Find where the given text appears and provide that cell's center as [x, y] coordinate. 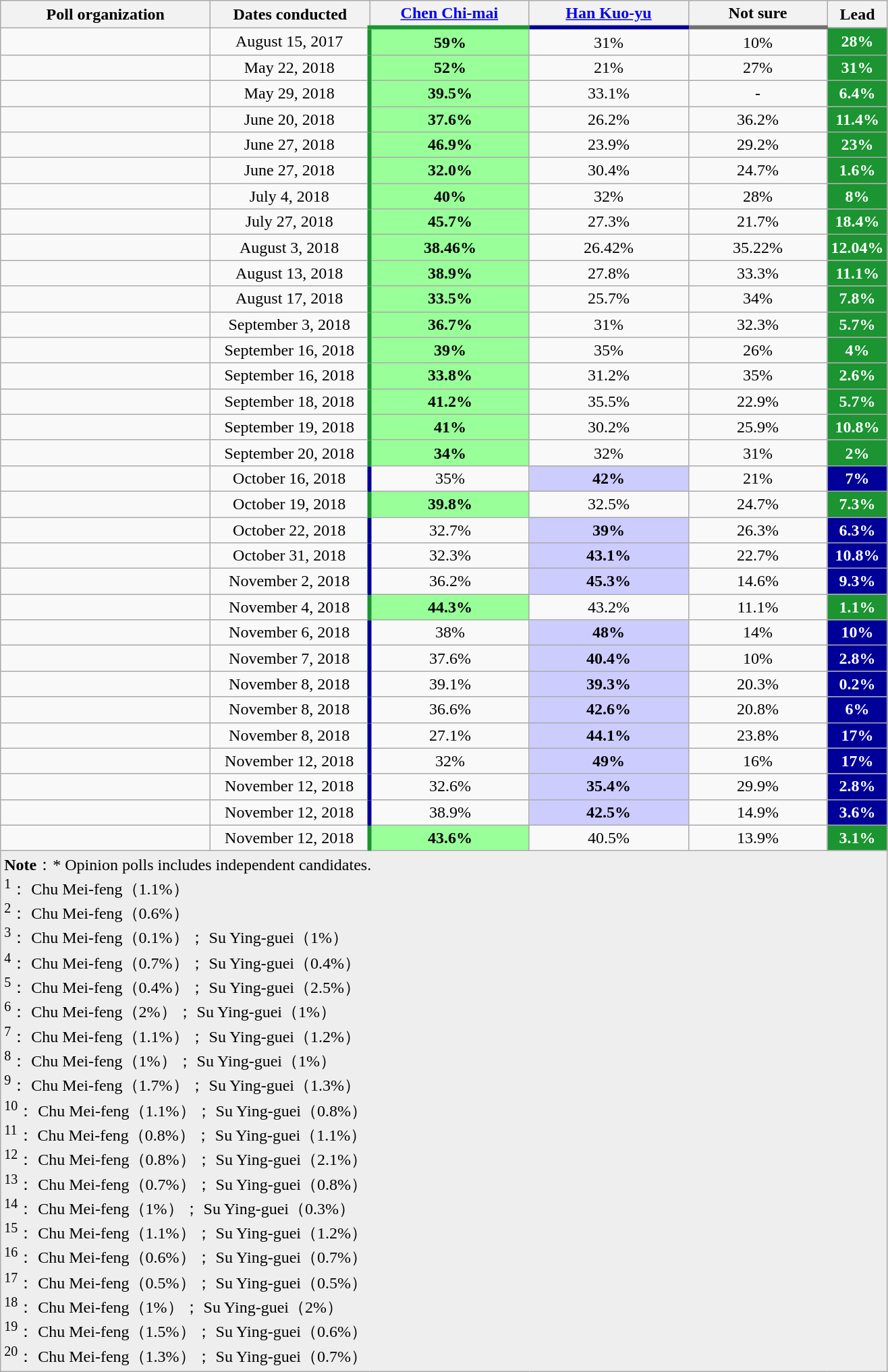
26.42% [609, 248]
32.6% [449, 787]
23.8% [758, 735]
July 4, 2018 [290, 196]
Han Kuo-yu [609, 14]
- [758, 93]
November 6, 2018 [290, 633]
October 31, 2018 [290, 556]
August 3, 2018 [290, 248]
26% [758, 350]
14% [758, 633]
2% [857, 453]
7.8% [857, 299]
September 20, 2018 [290, 453]
7% [857, 478]
22.7% [758, 556]
42.6% [609, 710]
August 13, 2018 [290, 273]
26.3% [758, 530]
1.1% [857, 607]
45.7% [449, 222]
November 2, 2018 [290, 581]
October 22, 2018 [290, 530]
22.9% [758, 401]
26.2% [609, 119]
3.6% [857, 812]
41% [449, 427]
Not sure [758, 14]
33.3% [758, 273]
39.5% [449, 93]
21.7% [758, 222]
6.4% [857, 93]
October 19, 2018 [290, 504]
9.3% [857, 581]
59% [449, 41]
29.2% [758, 145]
November 7, 2018 [290, 658]
13.9% [758, 838]
September 18, 2018 [290, 401]
July 27, 2018 [290, 222]
39.8% [449, 504]
27% [758, 67]
35.22% [758, 248]
12.04% [857, 248]
42.5% [609, 812]
August 15, 2017 [290, 41]
0.2% [857, 684]
44.3% [449, 607]
6.3% [857, 530]
November 4, 2018 [290, 607]
1.6% [857, 171]
May 22, 2018 [290, 67]
27.3% [609, 222]
30.4% [609, 171]
39.1% [449, 684]
11.4% [857, 119]
41.2% [449, 401]
33.8% [449, 376]
32.5% [609, 504]
33.1% [609, 93]
25.9% [758, 427]
45.3% [609, 581]
September 3, 2018 [290, 324]
40.4% [609, 658]
32.7% [449, 530]
August 17, 2018 [290, 299]
23.9% [609, 145]
18.4% [857, 222]
49% [609, 761]
20.3% [758, 684]
May 29, 2018 [290, 93]
38% [449, 633]
30.2% [609, 427]
32.0% [449, 171]
29.9% [758, 787]
June 20, 2018 [290, 119]
September 19, 2018 [290, 427]
48% [609, 633]
14.9% [758, 812]
36.7% [449, 324]
43.1% [609, 556]
38.46% [449, 248]
16% [758, 761]
8% [857, 196]
43.6% [449, 838]
35.4% [609, 787]
Lead [857, 14]
40% [449, 196]
35.5% [609, 401]
6% [857, 710]
42% [609, 478]
27.8% [609, 273]
33.5% [449, 299]
46.9% [449, 145]
20.8% [758, 710]
27.1% [449, 735]
7.3% [857, 504]
October 16, 2018 [290, 478]
44.1% [609, 735]
36.6% [449, 710]
14.6% [758, 581]
25.7% [609, 299]
23% [857, 145]
40.5% [609, 838]
Chen Chi-mai [449, 14]
3.1% [857, 838]
Dates conducted [290, 14]
31.2% [609, 376]
52% [449, 67]
39.3% [609, 684]
43.2% [609, 607]
Poll organization [105, 14]
2.6% [857, 376]
4% [857, 350]
